Scan for the cell matching the given text and deliver its (X, Y) coordinate at center. 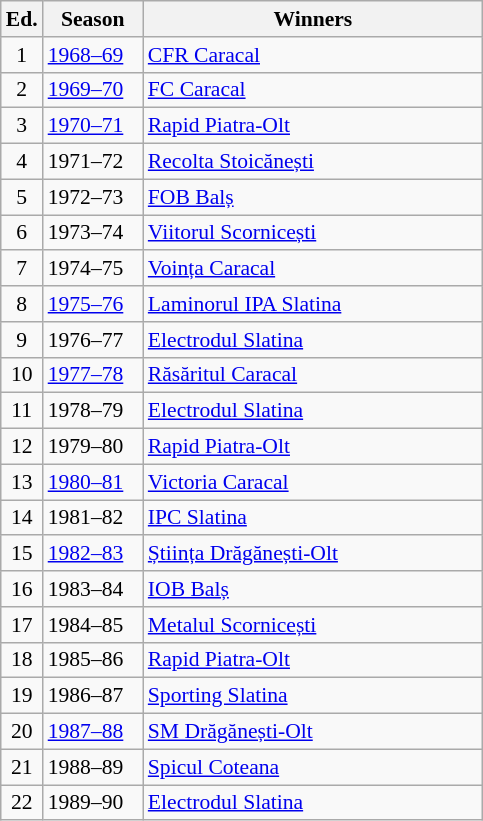
1 (22, 55)
1985–86 (93, 660)
1984–85 (93, 625)
Știința Drăgănești-Olt (313, 554)
1977–78 (93, 375)
Winners (313, 19)
Metalul Scornicești (313, 625)
1974–75 (93, 269)
Victoria Caracal (313, 482)
20 (22, 732)
3 (22, 126)
Ed. (22, 19)
13 (22, 482)
Season (93, 19)
1968–69 (93, 55)
17 (22, 625)
1979–80 (93, 447)
22 (22, 803)
Recolta Stoicănești (313, 162)
1973–74 (93, 233)
1972–73 (93, 197)
1978–79 (93, 411)
9 (22, 340)
1981–82 (93, 518)
1976–77 (93, 340)
1987–88 (93, 732)
1971–72 (93, 162)
1980–81 (93, 482)
IOB Balș (313, 589)
1988–89 (93, 767)
1975–76 (93, 304)
1983–84 (93, 589)
14 (22, 518)
1970–71 (93, 126)
11 (22, 411)
Sporting Slatina (313, 696)
4 (22, 162)
15 (22, 554)
Laminorul IPA Slatina (313, 304)
CFR Caracal (313, 55)
16 (22, 589)
7 (22, 269)
1982–83 (93, 554)
Voința Caracal (313, 269)
FC Caracal (313, 90)
1989–90 (93, 803)
1969–70 (93, 90)
21 (22, 767)
12 (22, 447)
Viitorul Scornicești (313, 233)
IPC Slatina (313, 518)
FOB Balș (313, 197)
19 (22, 696)
SM Drăgănești-Olt (313, 732)
10 (22, 375)
Spicul Coteana (313, 767)
5 (22, 197)
2 (22, 90)
1986–87 (93, 696)
8 (22, 304)
Răsăritul Caracal (313, 375)
18 (22, 660)
6 (22, 233)
